Find where the given text appears and provide that cell's center as (X, Y) coordinate. 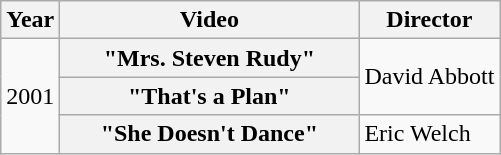
"That's a Plan" (210, 96)
Eric Welch (430, 134)
Year (30, 20)
David Abbott (430, 77)
"Mrs. Steven Rudy" (210, 58)
Video (210, 20)
Director (430, 20)
"She Doesn't Dance" (210, 134)
2001 (30, 96)
